From the cell containing the given text, extract its center point as [x, y] coordinate. 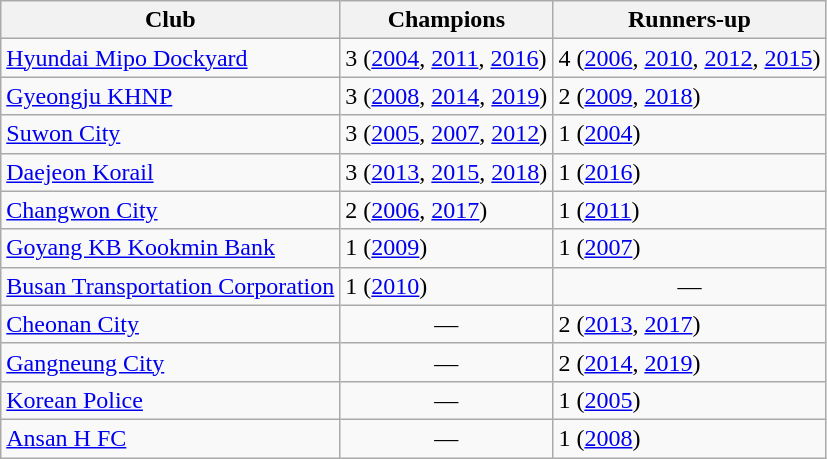
Champions [446, 20]
1 (2005) [690, 400]
1 (2010) [446, 286]
1 (2011) [690, 210]
Club [170, 20]
Cheonan City [170, 324]
2 (2013, 2017) [690, 324]
Hyundai Mipo Dockyard [170, 58]
1 (2008) [690, 438]
Gyeongju KHNP [170, 96]
Korean Police [170, 400]
4 (2006, 2010, 2012, 2015) [690, 58]
2 (2014, 2019) [690, 362]
2 (2006, 2017) [446, 210]
Goyang KB Kookmin Bank [170, 248]
Runners-up [690, 20]
1 (2004) [690, 134]
2 (2009, 2018) [690, 96]
Daejeon Korail [170, 172]
1 (2016) [690, 172]
3 (2004, 2011, 2016) [446, 58]
Suwon City [170, 134]
1 (2007) [690, 248]
Busan Transportation Corporation [170, 286]
Gangneung City [170, 362]
3 (2005, 2007, 2012) [446, 134]
3 (2008, 2014, 2019) [446, 96]
1 (2009) [446, 248]
Changwon City [170, 210]
3 (2013, 2015, 2018) [446, 172]
Ansan H FC [170, 438]
